For the text-containing cell, return its midpoint in (x, y) coordinate format. 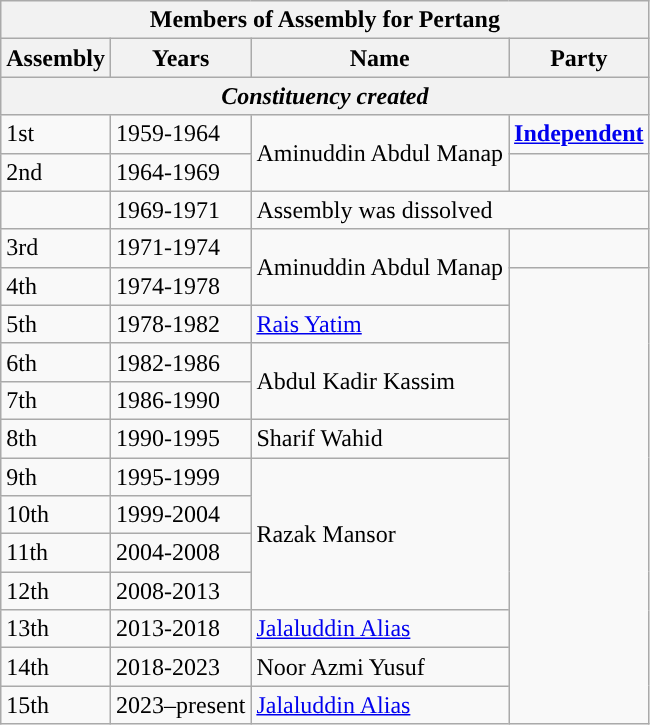
1978-1982 (180, 324)
Noor Azmi Yusuf (380, 667)
1999-2004 (180, 515)
1964-1969 (180, 172)
4th (56, 286)
1959-1964 (180, 134)
2008-2013 (180, 591)
1969-1971 (180, 210)
Razak Mansor (380, 534)
2nd (56, 172)
Assembly was dissolved (450, 210)
14th (56, 667)
2013-2018 (180, 629)
Party (579, 58)
Members of Assembly for Pertang (325, 20)
9th (56, 477)
10th (56, 515)
Name (380, 58)
1st (56, 134)
1995-1999 (180, 477)
15th (56, 705)
Constituency created (325, 96)
12th (56, 591)
1974-1978 (180, 286)
5th (56, 324)
2023–present (180, 705)
2004-2008 (180, 553)
1986-1990 (180, 400)
Years (180, 58)
3rd (56, 248)
2018-2023 (180, 667)
13th (56, 629)
1971-1974 (180, 248)
11th (56, 553)
6th (56, 362)
1982-1986 (180, 362)
Independent (579, 134)
8th (56, 438)
Assembly (56, 58)
Rais Yatim (380, 324)
Sharif Wahid (380, 438)
7th (56, 400)
Abdul Kadir Kassim (380, 381)
1990-1995 (180, 438)
